Locate the cell with the specified text and output its [x, y] center coordinate. 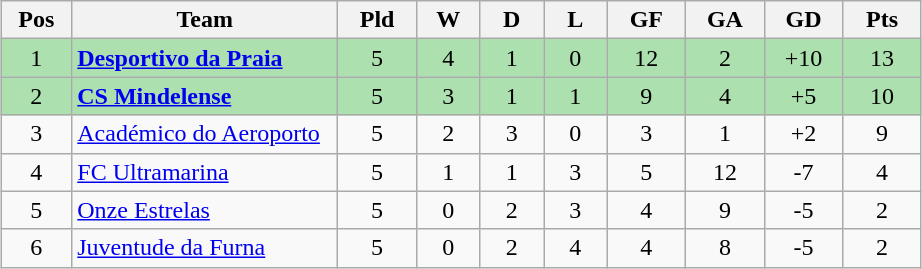
Onze Estrelas [205, 210]
GA [726, 20]
+10 [804, 58]
L [576, 20]
10 [882, 96]
8 [726, 248]
Académico do Aeroporto [205, 134]
Desportivo da Praia [205, 58]
FC Ultramarina [205, 172]
GD [804, 20]
+5 [804, 96]
13 [882, 58]
+2 [804, 134]
W [448, 20]
Juventude da Furna [205, 248]
GF [646, 20]
D [512, 20]
Pts [882, 20]
Team [205, 20]
6 [36, 248]
Pos [36, 20]
CS Mindelense [205, 96]
Pld [378, 20]
-7 [804, 172]
